Output the [x, y] coordinate of the center of the cell containing the given text.  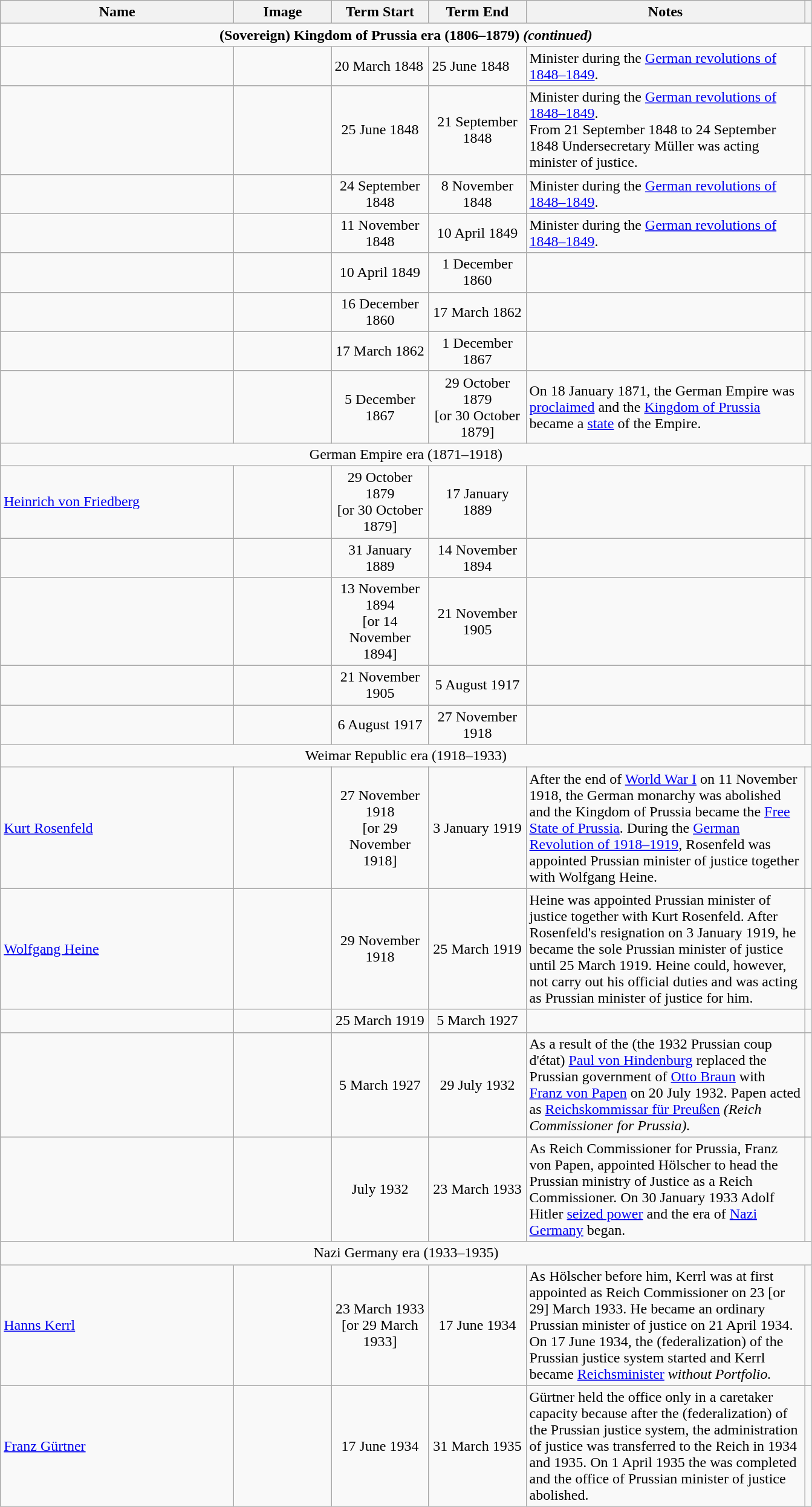
Kurt Rosenfeld [117, 828]
Wolfgang Heine [117, 949]
11 November 1848 [380, 233]
31 March 1935 [478, 1446]
Weimar Republic era (1918–1933) [406, 756]
14 November 1894 [478, 558]
21 September 1848 [478, 130]
5 December 1867 [380, 406]
Nazi Germany era (1933–1935) [406, 1253]
5 August 1917 [478, 686]
July 1932 [380, 1189]
1 December 1867 [478, 351]
6 August 1917 [380, 724]
23 March 1933[or 29 March 1933] [380, 1325]
Name [117, 12]
29 November 1918 [380, 949]
31 January 1889 [380, 558]
Term Start [380, 12]
1 December 1860 [478, 272]
Notes [665, 12]
17 January 1889 [478, 502]
3 January 1919 [478, 828]
(Sovereign) Kingdom of Prussia era (1806–1879) (continued) [406, 35]
16 December 1860 [380, 312]
Hanns Kerrl [117, 1325]
13 November 1894[or 14 November 1894] [380, 622]
Image [283, 12]
20 March 1848 [380, 67]
23 March 1933 [478, 1189]
27 November 1918 [478, 724]
24 September 1848 [380, 194]
On 18 January 1871, the German Empire was proclaimed and the Kingdom of Prussia became a state of the Empire. [665, 406]
27 November 1918[or 29 November 1918] [380, 828]
Minister during the German revolutions of 1848–1849.From 21 September 1848 to 24 September 1848 Undersecretary Müller was acting minister of justice. [665, 130]
Franz Gürtner [117, 1446]
Term End [478, 12]
German Empire era (1871–1918) [406, 454]
29 July 1932 [478, 1085]
Heinrich von Friedberg [117, 502]
8 November 1848 [478, 194]
